Capture the cell that displays the provided text and extract its (X, Y) central coordinate. 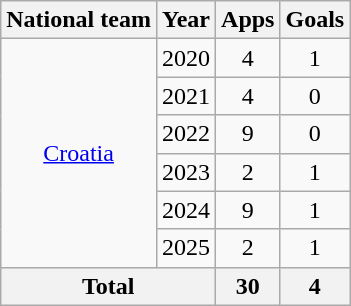
2024 (186, 210)
Croatia (79, 153)
Total (108, 286)
30 (248, 286)
National team (79, 20)
2020 (186, 58)
Apps (248, 20)
Goals (315, 20)
Year (186, 20)
2025 (186, 248)
2022 (186, 134)
2023 (186, 172)
2021 (186, 96)
